For the text-containing cell, return its midpoint in [x, y] coordinate format. 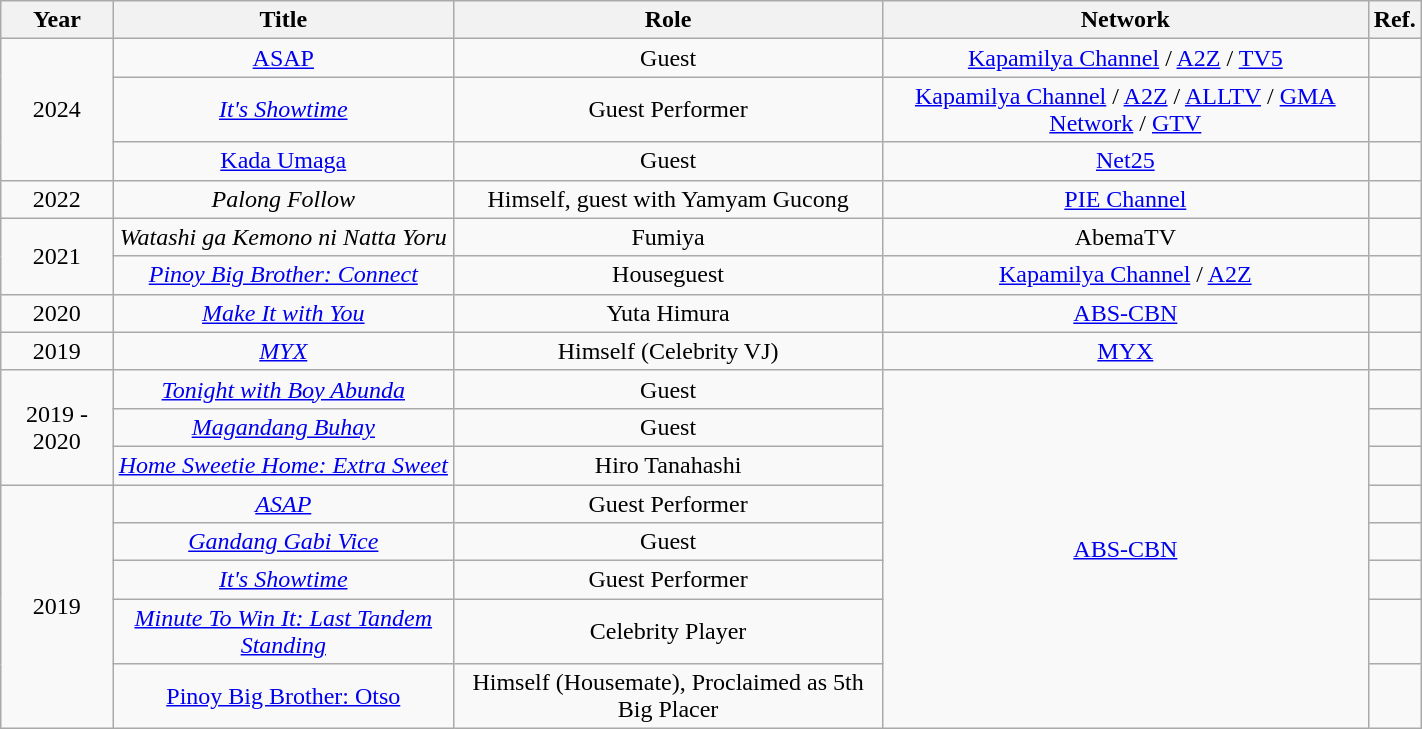
Net25 [1125, 161]
2022 [57, 199]
Home Sweetie Home: Extra Sweet [284, 465]
Kapamilya Channel / A2Z / TV5 [1125, 58]
2021 [57, 256]
Kapamilya Channel / A2Z [1125, 275]
Network [1125, 20]
Ref. [1394, 20]
Magandang Buhay [284, 427]
Kapamilya Channel / A2Z / ALLTV / GMA Network / GTV [1125, 110]
Hiro Tanahashi [668, 465]
Celebrity Player [668, 632]
Gandang Gabi Vice [284, 542]
Palong Follow [284, 199]
2019 - 2020 [57, 427]
Title [284, 20]
2020 [57, 313]
Make It with You [284, 313]
Minute To Win It: Last Tandem Standing [284, 632]
AbemaTV [1125, 237]
Fumiya [668, 237]
2024 [57, 110]
Himself (Celebrity VJ) [668, 351]
Himself, guest with Yamyam Gucong [668, 199]
Pinoy Big Brother: Otso [284, 696]
Yuta Himura [668, 313]
Pinoy Big Brother: Connect [284, 275]
Year [57, 20]
Tonight with Boy Abunda [284, 389]
Houseguest [668, 275]
Watashi ga Kemono ni Natta Yoru [284, 237]
Himself (Housemate), Proclaimed as 5th Big Placer [668, 696]
Kada Umaga [284, 161]
PIE Channel [1125, 199]
Role [668, 20]
